Return the [x, y] coordinate for the center point of the cell that contains the specified text.  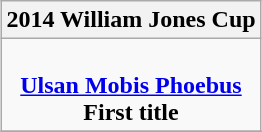
2014 William Jones Cup [131, 20]
Ulsan Mobis Phoebus First title [131, 85]
